Return [x, y] of the center of cell containing provided text 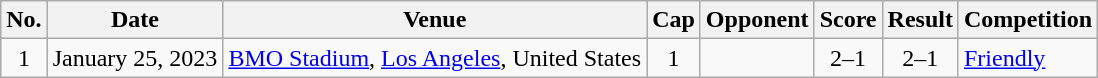
Venue [435, 20]
Opponent [757, 20]
Score [848, 20]
No. [24, 20]
Date [135, 20]
Cap [674, 20]
Competition [1028, 20]
Friendly [1028, 58]
Result [920, 20]
BMO Stadium, Los Angeles, United States [435, 58]
January 25, 2023 [135, 58]
